Return the (X, Y) coordinate for the center point of the cell that contains the specified text.  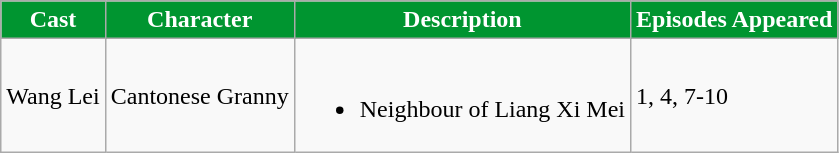
Neighbour of Liang Xi Mei (462, 96)
Cast (53, 20)
Episodes Appeared (734, 20)
1, 4, 7-10 (734, 96)
Wang Lei (53, 96)
Description (462, 20)
Character (200, 20)
Cantonese Granny (200, 96)
